From the cell containing the given text, extract its center point as [x, y] coordinate. 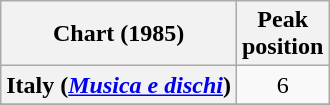
Chart (1985) [119, 34]
6 [282, 85]
Italy (Musica e dischi) [119, 85]
Peakposition [282, 34]
